Determine the (X, Y) coordinate at the center of the cell enclosing the given text.  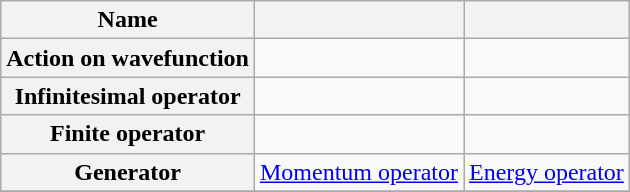
Name (128, 20)
Generator (128, 172)
Action on wavefunction (128, 58)
Momentum operator (358, 172)
Infinitesimal operator (128, 96)
Energy operator (547, 172)
Finite operator (128, 134)
